Detect which cell encompasses the target text, then output its [x, y] center coordinate. 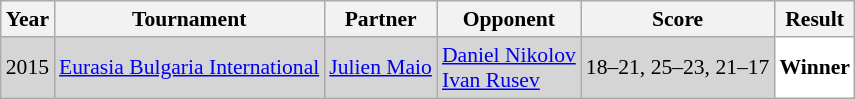
Daniel Nikolov Ivan Rusev [509, 68]
Score [678, 19]
Partner [380, 19]
Eurasia Bulgaria International [189, 68]
2015 [28, 68]
18–21, 25–23, 21–17 [678, 68]
Year [28, 19]
Result [814, 19]
Julien Maio [380, 68]
Opponent [509, 19]
Winner [814, 68]
Tournament [189, 19]
